Identify which cell holds the provided text, then report its [X, Y] central coordinate. 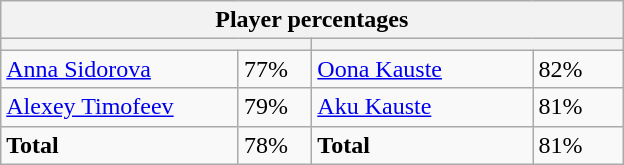
Oona Kauste [422, 69]
82% [578, 69]
Aku Kauste [422, 107]
Anna Sidorova [120, 69]
Player percentages [312, 20]
78% [274, 145]
Alexey Timofeev [120, 107]
79% [274, 107]
77% [274, 69]
